Identify which cell holds the provided text, then report its [x, y] central coordinate. 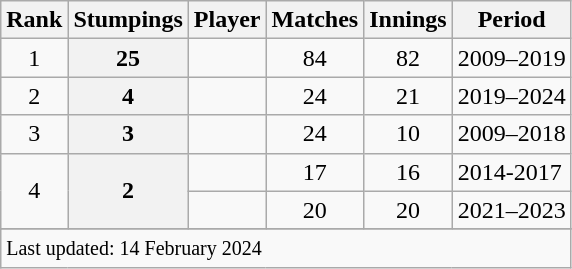
16 [408, 172]
Innings [408, 20]
82 [408, 58]
2014-2017 [512, 172]
21 [408, 96]
1 [34, 58]
Matches [315, 20]
Stumpings [128, 20]
2009–2019 [512, 58]
17 [315, 172]
Player [227, 20]
2021–2023 [512, 210]
Rank [34, 20]
25 [128, 58]
2019–2024 [512, 96]
Last updated: 14 February 2024 [286, 248]
Period [512, 20]
84 [315, 58]
2009–2018 [512, 134]
10 [408, 134]
